Output the (x, y) coordinate of the center of the cell containing the given text.  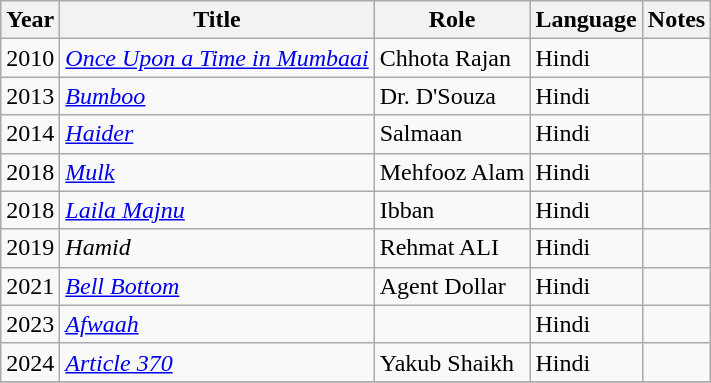
2013 (30, 96)
Agent Dollar (452, 286)
Yakub Shaikh (452, 362)
Haider (217, 134)
2021 (30, 286)
Ibban (452, 210)
Year (30, 20)
Mulk (217, 172)
2019 (30, 248)
2024 (30, 362)
Language (586, 20)
Afwaah (217, 324)
Salmaan (452, 134)
Once Upon a Time in Mumbaai (217, 58)
Bell Bottom (217, 286)
Chhota Rajan (452, 58)
Rehmat ALI (452, 248)
Notes (676, 20)
Laila Majnu (217, 210)
Title (217, 20)
Role (452, 20)
Dr. D'Souza (452, 96)
Bumboo (217, 96)
Article 370 (217, 362)
2010 (30, 58)
2014 (30, 134)
2023 (30, 324)
Mehfooz Alam (452, 172)
Hamid (217, 248)
